Determine the (X, Y) coordinate at the center of the cell enclosing the given text.  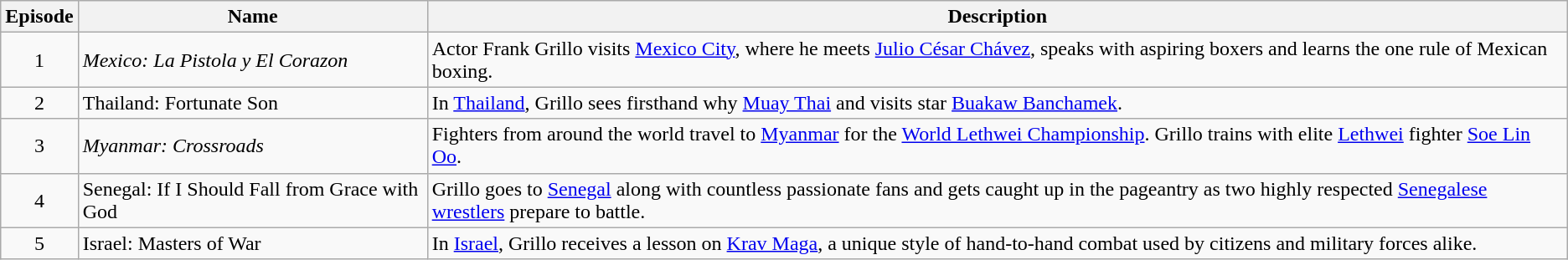
Thailand: Fortunate Son (253, 103)
Actor Frank Grillo visits Mexico City, where he meets Julio César Chávez, speaks with aspiring boxers and learns the one rule of Mexican boxing. (997, 60)
3 (39, 145)
4 (39, 201)
Name (253, 17)
Mexico: La Pistola y El Corazon (253, 60)
Myanmar: Crossroads (253, 145)
5 (39, 243)
Senegal: If I Should Fall from Grace with God (253, 201)
Israel: Masters of War (253, 243)
Episode (39, 17)
In Israel, Grillo receives a lesson on Krav Maga, a unique style of hand-to-hand combat used by citizens and military forces alike. (997, 243)
Description (997, 17)
In Thailand, Grillo sees firsthand why Muay Thai and visits star Buakaw Banchamek. (997, 103)
Fighters from around the world travel to Myanmar for the World Lethwei Championship. Grillo trains with elite Lethwei fighter Soe Lin Oo. (997, 145)
1 (39, 60)
2 (39, 103)
